Identify which cell holds the provided text, then report its (X, Y) central coordinate. 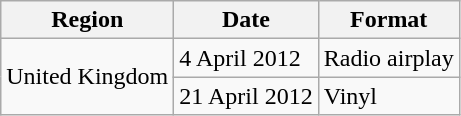
Format (388, 20)
4 April 2012 (246, 58)
Region (88, 20)
Radio airplay (388, 58)
21 April 2012 (246, 96)
Vinyl (388, 96)
Date (246, 20)
United Kingdom (88, 77)
